Identify which cell holds the provided text, then report its [X, Y] central coordinate. 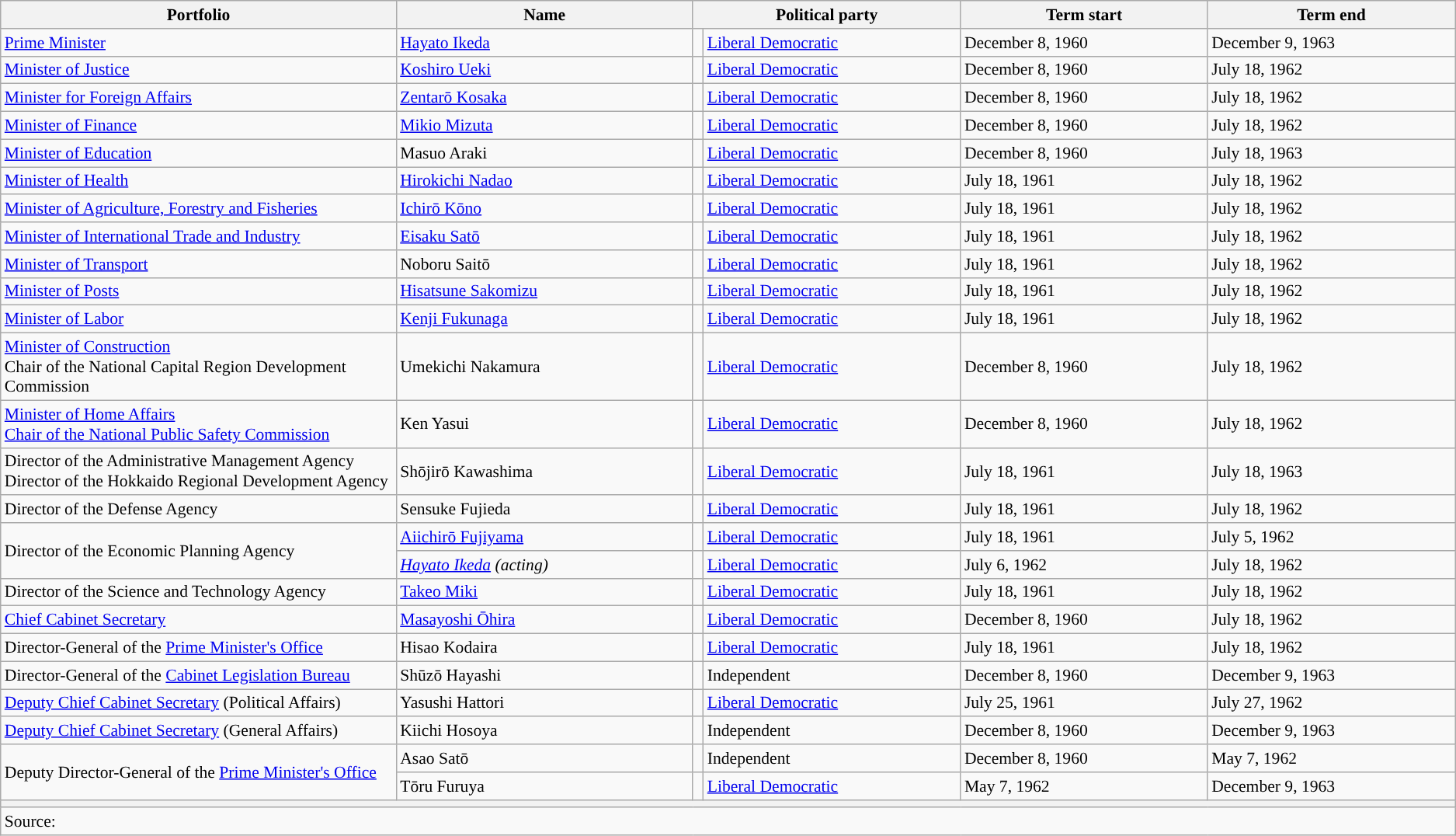
Minister of Posts [199, 291]
Shūzō Hayashi [544, 675]
Ken Yasui [544, 424]
Minister of Labor [199, 319]
Umekichi Nakamura [544, 367]
Minister of Transport [199, 264]
Masuo Araki [544, 153]
Director of the Administrative Management AgencyDirector of the Hokkaido Regional Development Agency [199, 471]
Minister for Foreign Affairs [199, 98]
Director-General of the Prime Minister's Office [199, 648]
July 25, 1961 [1084, 703]
Political party [826, 15]
Sensuke Fujieda [544, 510]
Source: [728, 822]
Zentarō Kosaka [544, 98]
Minister of Home AffairsChair of the National Public Safety Commission [199, 424]
Noboru Saitō [544, 264]
Minister of International Trade and Industry [199, 236]
July 6, 1962 [1084, 565]
Koshiro Ueki [544, 70]
Director of the Science and Technology Agency [199, 592]
Kenji Fukunaga [544, 319]
Term start [1084, 15]
Tōru Furuya [544, 786]
Hisao Kodaira [544, 648]
Director-General of the Cabinet Legislation Bureau [199, 675]
Minister of Finance [199, 126]
Chief Cabinet Secretary [199, 620]
Hirokichi Nadao [544, 181]
Name [544, 15]
Kiichi Hosoya [544, 731]
Hayato Ikeda [544, 43]
Term end [1331, 15]
Prime Minister [199, 43]
Deputy Chief Cabinet Secretary (General Affairs) [199, 731]
Minister of Health [199, 181]
July 27, 1962 [1331, 703]
Hisatsune Sakomizu [544, 291]
Shōjirō Kawashima [544, 471]
Minister of ConstructionChair of the National Capital Region Development Commission [199, 367]
Minister of Justice [199, 70]
Masayoshi Ōhira [544, 620]
Director of the Defense Agency [199, 510]
Director of the Economic Planning Agency [199, 550]
Yasushi Hattori [544, 703]
Minister of Education [199, 153]
Portfolio [199, 15]
Takeo Miki [544, 592]
Asao Satō [544, 758]
Mikio Mizuta [544, 126]
Eisaku Satō [544, 236]
Deputy Director-General of the Prime Minister's Office [199, 772]
Ichirō Kōno [544, 209]
Minister of Agriculture, Forestry and Fisheries [199, 209]
Hayato Ikeda (acting) [544, 565]
July 5, 1962 [1331, 537]
Aiichirō Fujiyama [544, 537]
Deputy Chief Cabinet Secretary (Political Affairs) [199, 703]
